Identify which cell holds the provided text, then report its [X, Y] central coordinate. 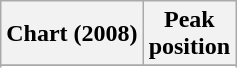
Chart (2008) [72, 34]
Peakposition [189, 34]
